Detect which cell encompasses the target text, then output its [x, y] center coordinate. 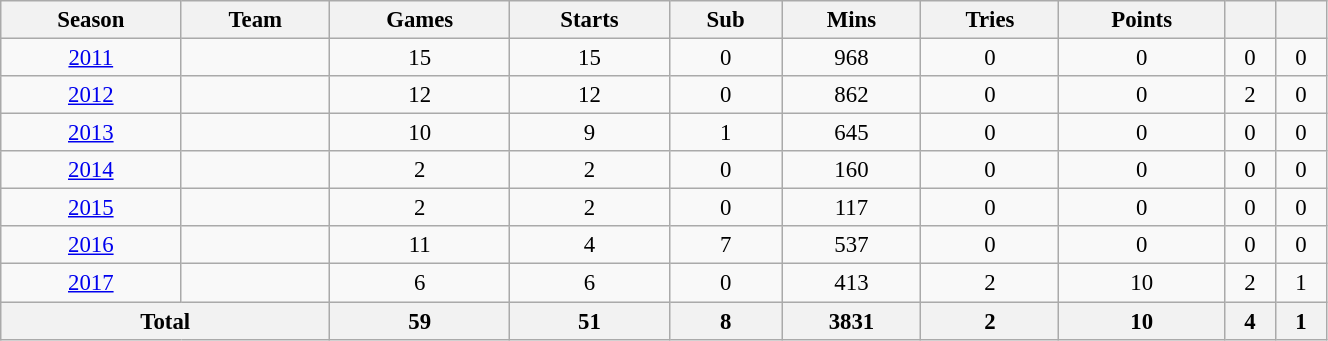
Points [1142, 20]
2011 [91, 58]
Team [256, 20]
Sub [726, 20]
7 [726, 245]
968 [852, 58]
8 [726, 321]
2016 [91, 245]
537 [852, 245]
Season [91, 20]
2014 [91, 170]
2013 [91, 133]
413 [852, 283]
2017 [91, 283]
117 [852, 208]
9 [590, 133]
Tries [990, 20]
862 [852, 95]
645 [852, 133]
Starts [590, 20]
3831 [852, 321]
2015 [91, 208]
2012 [91, 95]
59 [420, 321]
Games [420, 20]
Mins [852, 20]
51 [590, 321]
160 [852, 170]
11 [420, 245]
Total [166, 321]
